Locate the cell with the specified text and output its (x, y) center coordinate. 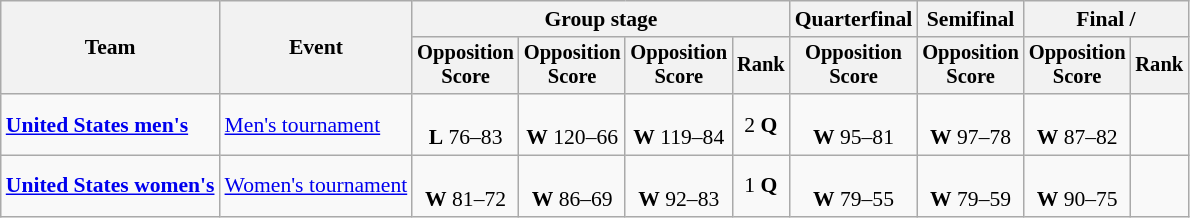
Event (316, 48)
W 81–72 (466, 186)
W 120–66 (572, 124)
W 79–59 (970, 186)
W 119–84 (678, 124)
Team (110, 48)
W 97–78 (970, 124)
W 87–82 (1078, 124)
Semifinal (970, 19)
W 79–55 (854, 186)
W 90–75 (1078, 186)
Quarterfinal (854, 19)
Final / (1106, 19)
United States women's (110, 186)
W 95–81 (854, 124)
United States men's (110, 124)
Women's tournament (316, 186)
Men's tournament (316, 124)
Group stage (600, 19)
W 86–69 (572, 186)
1 Q (761, 186)
W 92–83 (678, 186)
2 Q (761, 124)
L 76–83 (466, 124)
